Detect which cell encompasses the target text, then output its [X, Y] center coordinate. 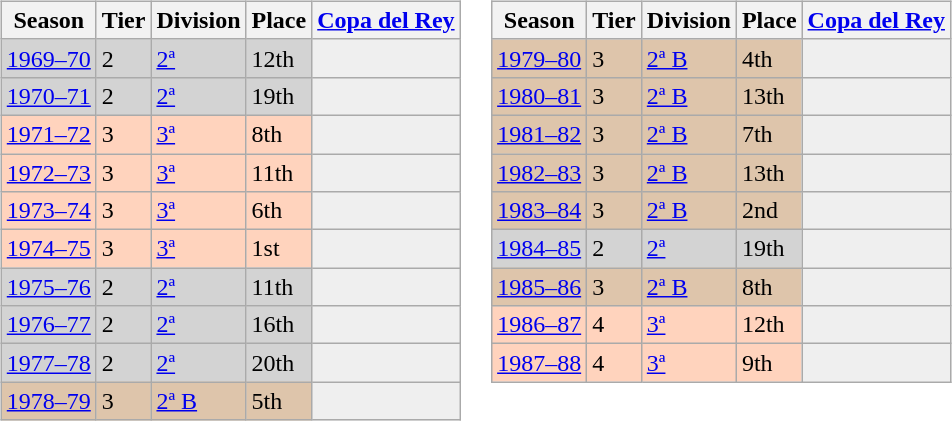
5th [279, 401]
20th [279, 363]
2nd [769, 211]
1976–77 [48, 325]
4th [769, 58]
1980–81 [540, 96]
1972–73 [48, 173]
1973–74 [48, 211]
1974–75 [48, 249]
16th [279, 325]
1987–88 [540, 363]
1985–86 [540, 287]
9th [769, 363]
1983–84 [540, 211]
1970–71 [48, 96]
1978–79 [48, 401]
1977–78 [48, 363]
6th [279, 211]
1975–76 [48, 287]
1986–87 [540, 325]
7th [769, 134]
1969–70 [48, 58]
1971–72 [48, 134]
1981–82 [540, 134]
1st [279, 249]
1984–85 [540, 249]
1979–80 [540, 58]
1982–83 [540, 173]
